Return the (x, y) coordinate for the center point of the cell that contains the specified text.  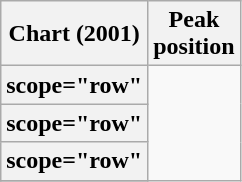
Peakposition (194, 34)
Chart (2001) (74, 34)
